Return the [X, Y] coordinate for the center point of the cell that contains the specified text.  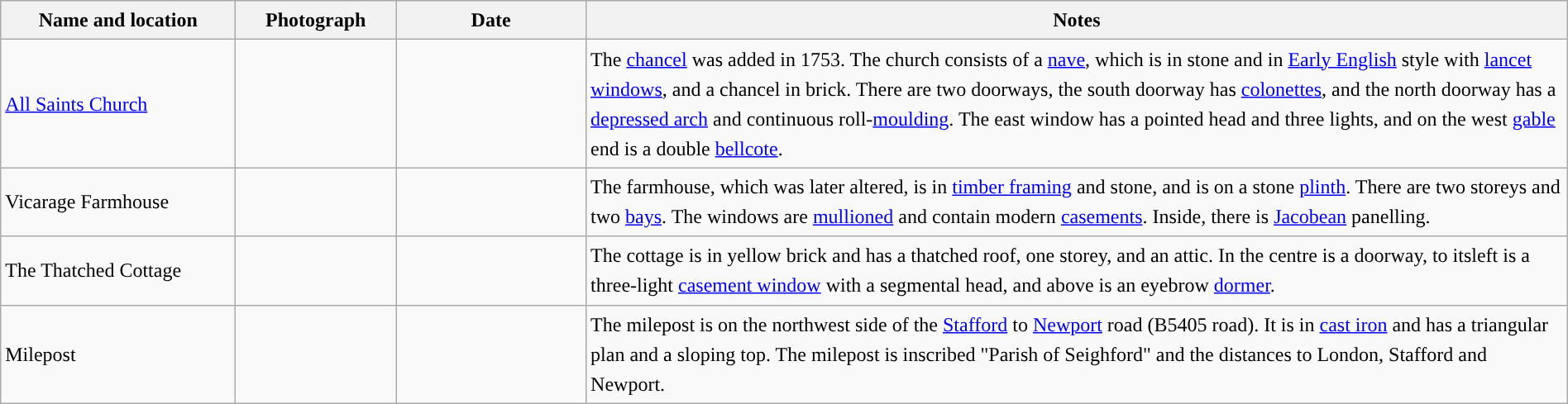
Name and location [118, 20]
All Saints Church [118, 104]
Date [491, 20]
Vicarage Farmhouse [118, 202]
Photograph [316, 20]
Milepost [118, 354]
The Thatched Cottage [118, 271]
Notes [1077, 20]
